Determine the (X, Y) coordinate at the center of the cell enclosing the given text.  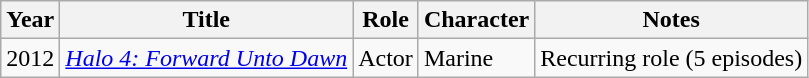
Notes (672, 20)
Halo 4: Forward Unto Dawn (206, 58)
2012 (30, 58)
Actor (386, 58)
Title (206, 20)
Marine (476, 58)
Role (386, 20)
Year (30, 20)
Character (476, 20)
Recurring role (5 episodes) (672, 58)
